Output the [x, y] coordinate of the center of the cell containing the given text.  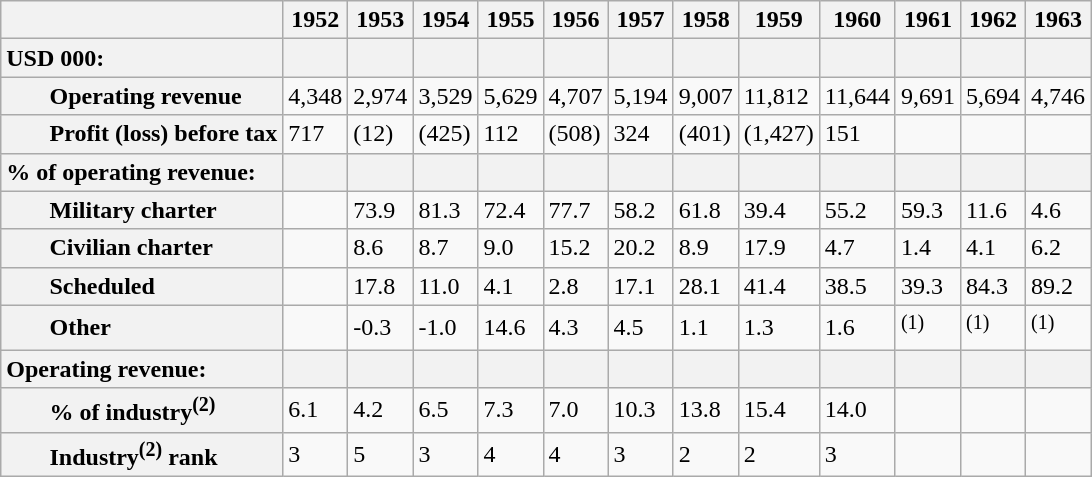
(1,427) [778, 134]
USD 000: [142, 58]
17.1 [640, 286]
5,194 [640, 96]
38.5 [857, 286]
1954 [446, 20]
4.5 [640, 328]
14.6 [510, 328]
15.2 [576, 248]
72.4 [510, 210]
% of industry(2) [142, 410]
1956 [576, 20]
7.3 [510, 410]
73.9 [380, 210]
151 [857, 134]
6.5 [446, 410]
5 [380, 454]
1952 [316, 20]
1.4 [928, 248]
5,694 [992, 96]
1955 [510, 20]
77.7 [576, 210]
5,629 [510, 96]
4,746 [1058, 96]
4.2 [380, 410]
Civilian charter [142, 248]
81.3 [446, 210]
Other [142, 328]
717 [316, 134]
(401) [706, 134]
Profit (loss) before tax [142, 134]
(508) [576, 134]
1962 [992, 20]
(425) [446, 134]
89.2 [1058, 286]
39.3 [928, 286]
55.2 [857, 210]
15.4 [778, 410]
8.9 [706, 248]
28.1 [706, 286]
39.4 [778, 210]
Military charter [142, 210]
11.0 [446, 286]
1.3 [778, 328]
4.6 [1058, 210]
112 [510, 134]
1961 [928, 20]
41.4 [778, 286]
14.0 [857, 410]
1958 [706, 20]
8.6 [380, 248]
4.7 [857, 248]
2.8 [576, 286]
-0.3 [380, 328]
59.3 [928, 210]
1959 [778, 20]
% of operating revenue: [142, 172]
6.2 [1058, 248]
Operating revenue: [142, 369]
7.0 [576, 410]
1960 [857, 20]
Industry(2) rank [142, 454]
-1.0 [446, 328]
4,707 [576, 96]
84.3 [992, 286]
4.3 [576, 328]
17.9 [778, 248]
8.7 [446, 248]
1.1 [706, 328]
61.8 [706, 210]
11,812 [778, 96]
58.2 [640, 210]
2,974 [380, 96]
9,007 [706, 96]
17.8 [380, 286]
(12) [380, 134]
3,529 [446, 96]
9,691 [928, 96]
9.0 [510, 248]
11,644 [857, 96]
13.8 [706, 410]
324 [640, 134]
20.2 [640, 248]
Operating revenue [142, 96]
4,348 [316, 96]
1957 [640, 20]
1963 [1058, 20]
6.1 [316, 410]
Scheduled [142, 286]
11.6 [992, 210]
1.6 [857, 328]
1953 [380, 20]
10.3 [640, 410]
